Locate the cell with the specified text and output its [X, Y] center coordinate. 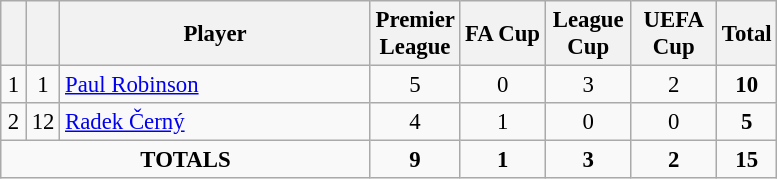
15 [747, 160]
4 [414, 122]
Total [747, 34]
FA Cup [503, 34]
9 [414, 160]
Paul Robinson [216, 85]
TOTALS [186, 160]
Radek Černý [216, 122]
UEFA Cup [674, 34]
10 [747, 85]
12 [42, 122]
Premier League [414, 34]
League Cup [588, 34]
Player [216, 34]
